Output the [X, Y] coordinate of the center of the cell containing the given text.  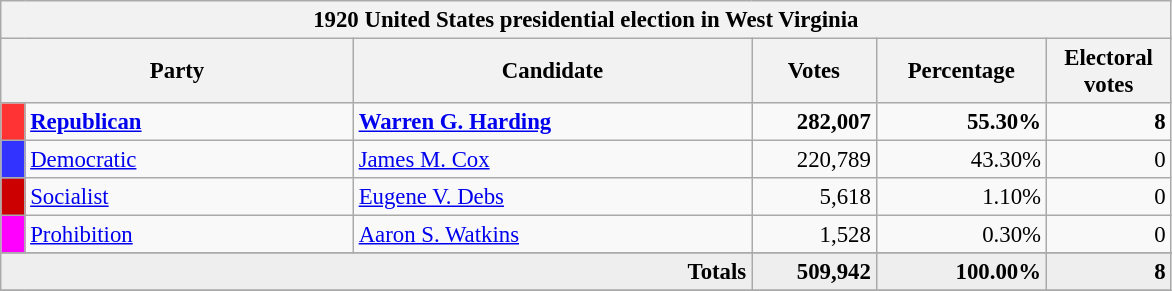
James M. Cox [552, 160]
Socialist [189, 197]
Republican [189, 122]
Percentage [961, 72]
1920 United States presidential election in West Virginia [586, 20]
Votes [814, 72]
Prohibition [189, 235]
Electoral votes [1108, 72]
Candidate [552, 72]
1,528 [814, 235]
Warren G. Harding [552, 122]
220,789 [814, 160]
Party [178, 72]
Aaron S. Watkins [552, 235]
55.30% [961, 122]
5,618 [814, 197]
Democratic [189, 160]
43.30% [961, 160]
0.30% [961, 235]
1.10% [961, 197]
Eugene V. Debs [552, 197]
8 [1108, 122]
282,007 [814, 122]
